Find where the given text appears and provide that cell's center as [X, Y] coordinate. 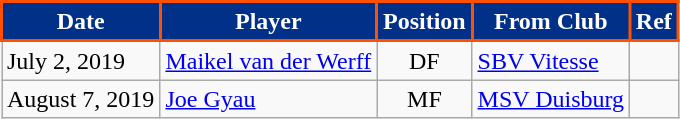
MF [424, 99]
MSV Duisburg [551, 99]
Maikel van der Werff [268, 60]
SBV Vitesse [551, 60]
Joe Gyau [268, 99]
From Club [551, 22]
DF [424, 60]
Position [424, 22]
Ref [654, 22]
August 7, 2019 [81, 99]
Player [268, 22]
Date [81, 22]
July 2, 2019 [81, 60]
